Pinpoint the cell where the given text exists, returning its (X, Y) midpoint coordinate. 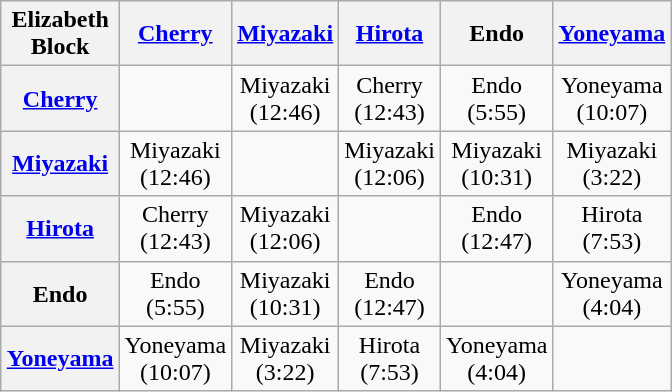
Elizabeth Block (60, 34)
